Locate the cell with the specified text and output its [X, Y] center coordinate. 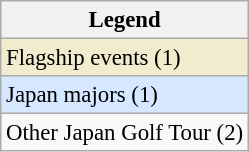
Japan majors (1) [125, 95]
Legend [125, 20]
Flagship events (1) [125, 58]
Other Japan Golf Tour (2) [125, 133]
